From the cell containing the given text, extract its center point as [X, Y] coordinate. 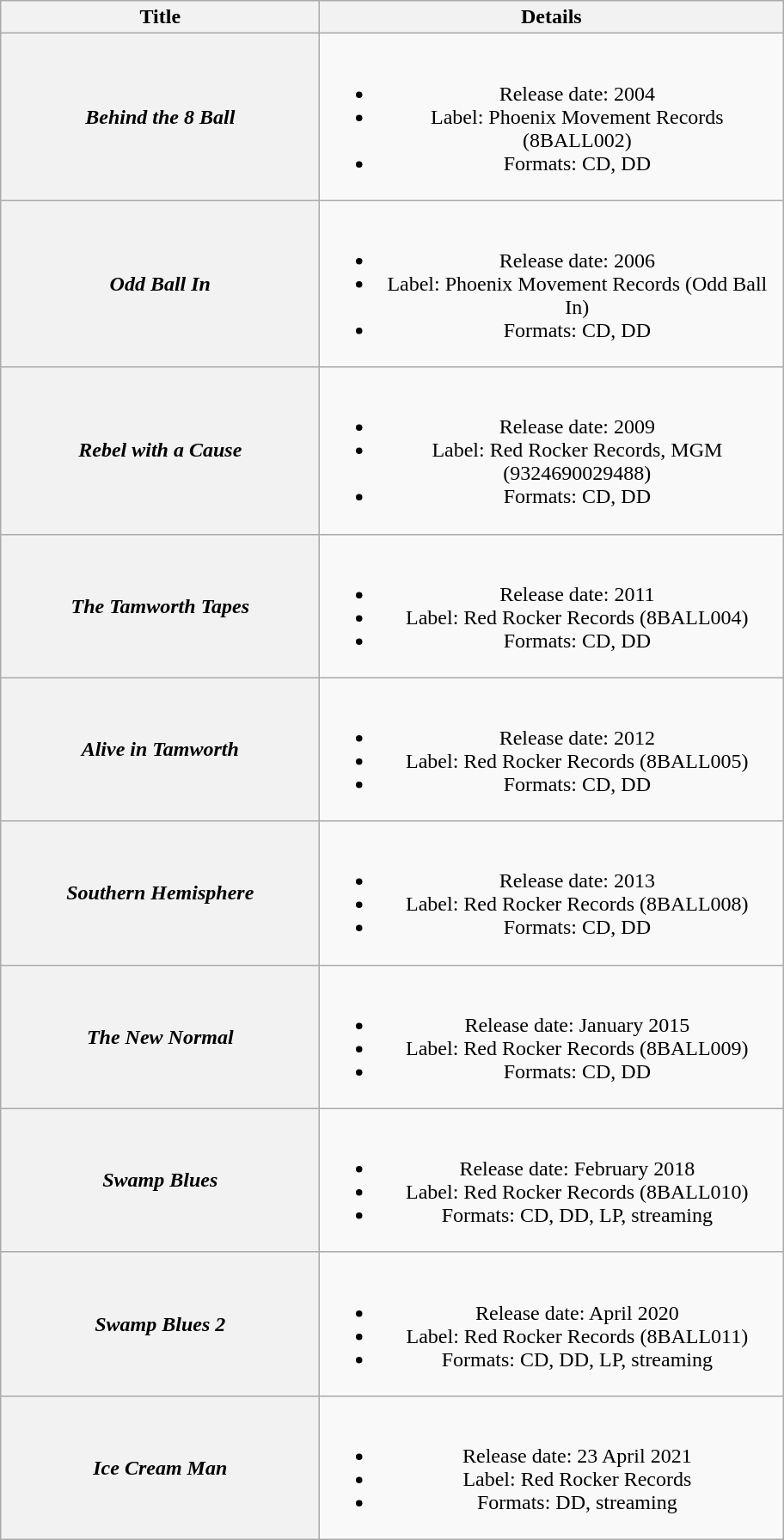
Release date: February 2018Label: Red Rocker Records (8BALL010)Formats: CD, DD, LP, streaming [552, 1180]
Swamp Blues 2 [160, 1324]
Behind the 8 Ball [160, 117]
Alive in Tamworth [160, 750]
Title [160, 17]
Rebel with a Cause [160, 451]
Release date: January 2015Label: Red Rocker Records (8BALL009)Formats: CD, DD [552, 1037]
Release date: 2004Label: Phoenix Movement Records (8BALL002)Formats: CD, DD [552, 117]
Release date: 2013Label: Red Rocker Records (8BALL008)Formats: CD, DD [552, 893]
Southern Hemisphere [160, 893]
Release date: 2006Label: Phoenix Movement Records (Odd Ball In)Formats: CD, DD [552, 284]
Release date: 2011Label: Red Rocker Records (8BALL004)Formats: CD, DD [552, 605]
Odd Ball In [160, 284]
Release date: 2009Label: Red Rocker Records, MGM (9324690029488)Formats: CD, DD [552, 451]
Release date: 2012Label: Red Rocker Records (8BALL005)Formats: CD, DD [552, 750]
The New Normal [160, 1037]
The Tamworth Tapes [160, 605]
Release date: 23 April 2021Label: Red Rocker RecordsFormats: DD, streaming [552, 1467]
Details [552, 17]
Ice Cream Man [160, 1467]
Release date: April 2020Label: Red Rocker Records (8BALL011)Formats: CD, DD, LP, streaming [552, 1324]
Swamp Blues [160, 1180]
